Locate the cell with the specified text and output its (X, Y) center coordinate. 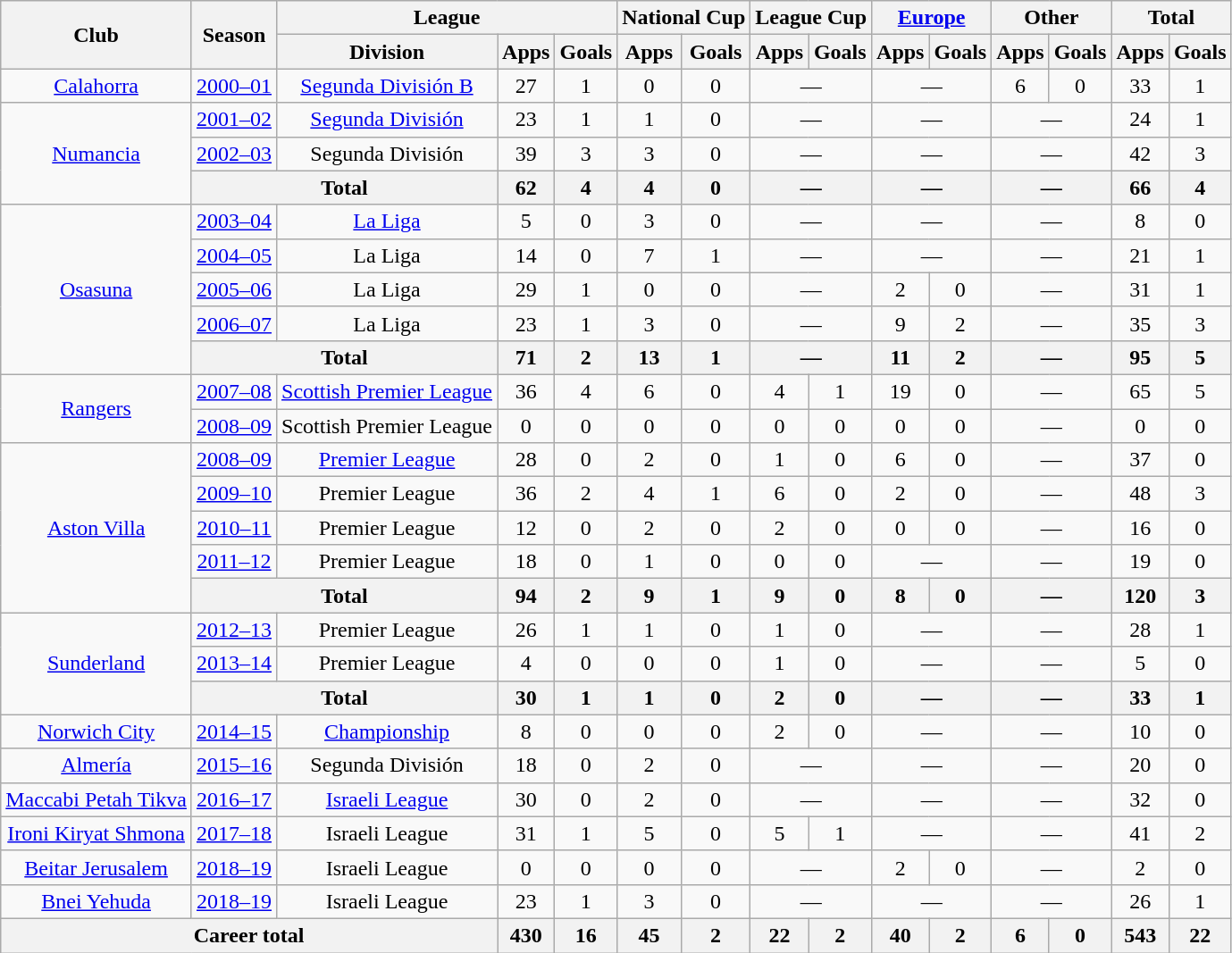
2012–13 (234, 630)
2015–16 (234, 765)
11 (901, 357)
Almería (96, 765)
62 (526, 188)
2004–05 (234, 255)
Aston Villa (96, 528)
2000–01 (234, 86)
32 (1140, 799)
Maccabi Petah Tikva (96, 799)
2013–14 (234, 664)
Championship (388, 731)
Beitar Jerusalem (96, 867)
27 (526, 86)
Ironi Kiryat Shmona (96, 833)
120 (1140, 596)
37 (1140, 460)
Numancia (96, 154)
65 (1140, 391)
Rangers (96, 408)
Sunderland (96, 664)
14 (526, 255)
543 (1140, 935)
20 (1140, 765)
430 (526, 935)
Norwich City (96, 731)
13 (650, 357)
2010–11 (234, 528)
21 (1140, 255)
2005–06 (234, 289)
48 (1140, 494)
Osasuna (96, 289)
2017–18 (234, 833)
2016–17 (234, 799)
League Cup (811, 18)
45 (650, 935)
29 (526, 289)
Segunda División B (388, 86)
Season (234, 35)
2007–08 (234, 391)
2006–07 (234, 323)
66 (1140, 188)
94 (526, 596)
41 (1140, 833)
10 (1140, 731)
39 (526, 154)
Bnei Yehuda (96, 901)
Europe (932, 18)
Calahorra (96, 86)
40 (901, 935)
35 (1140, 323)
Club (96, 35)
24 (1140, 120)
2011–12 (234, 562)
71 (526, 357)
7 (650, 255)
12 (526, 528)
2002–03 (234, 154)
2014–15 (234, 731)
95 (1140, 357)
2001–02 (234, 120)
Career total (249, 935)
Other (1052, 18)
National Cup (684, 18)
42 (1140, 154)
League (447, 18)
2003–04 (234, 222)
Division (388, 52)
2009–10 (234, 494)
